Provide the [x, y] coordinate of the cell's center where the given text is located.  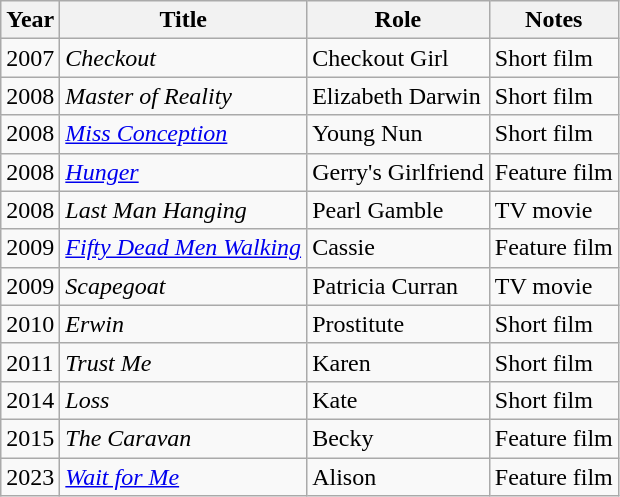
Wait for Me [184, 477]
Gerry's Girlfriend [398, 172]
Checkout [184, 58]
Title [184, 20]
2011 [30, 362]
Hunger [184, 172]
Role [398, 20]
Patricia Curran [398, 286]
Master of Reality [184, 96]
Last Man Hanging [184, 210]
Trust Me [184, 362]
Loss [184, 400]
Notes [554, 20]
Becky [398, 438]
2014 [30, 400]
Fifty Dead Men Walking [184, 248]
2010 [30, 324]
Prostitute [398, 324]
Checkout Girl [398, 58]
2015 [30, 438]
Erwin [184, 324]
Young Nun [398, 134]
Year [30, 20]
Cassie [398, 248]
Elizabeth Darwin [398, 96]
The Caravan [184, 438]
Kate [398, 400]
Miss Conception [184, 134]
2023 [30, 477]
Karen [398, 362]
Scapegoat [184, 286]
Alison [398, 477]
2007 [30, 58]
Pearl Gamble [398, 210]
